Detect which cell encompasses the target text, then output its (x, y) center coordinate. 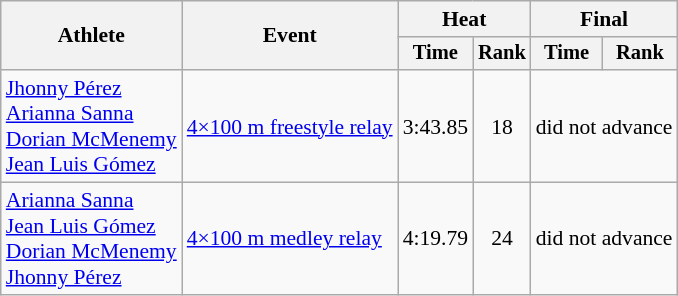
4:19.79 (436, 239)
18 (502, 126)
Athlete (92, 36)
Event (290, 36)
Final (604, 19)
4×100 m medley relay (290, 239)
3:43.85 (436, 126)
4×100 m freestyle relay (290, 126)
Jhonny PérezArianna SannaDorian McMenemyJean Luis Gómez (92, 126)
Heat (464, 19)
Arianna SannaJean Luis GómezDorian McMenemyJhonny Pérez (92, 239)
24 (502, 239)
